Provide the [x, y] coordinate of the cell's center where the given text is located.  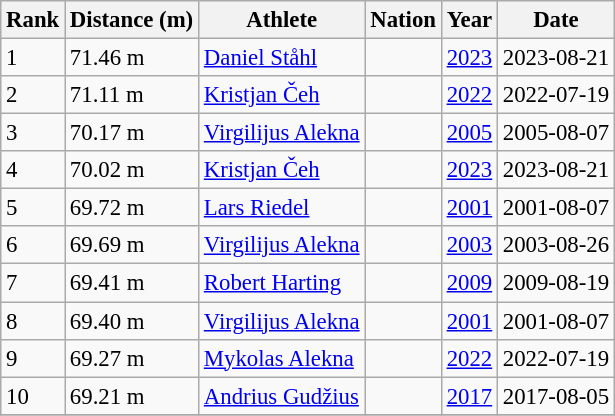
69.72 m [132, 208]
Nation [403, 20]
Daniel Ståhl [282, 58]
2003 [469, 245]
Year [469, 20]
9 [33, 358]
Andrius Gudžius [282, 396]
69.21 m [132, 396]
2017-08-05 [556, 396]
8 [33, 321]
Date [556, 20]
71.11 m [132, 95]
2005-08-07 [556, 133]
2009-08-19 [556, 283]
Distance (m) [132, 20]
70.17 m [132, 133]
71.46 m [132, 58]
2003-08-26 [556, 245]
1 [33, 58]
Athlete [282, 20]
4 [33, 170]
7 [33, 283]
Lars Riedel [282, 208]
2009 [469, 283]
Mykolas Alekna [282, 358]
6 [33, 245]
2005 [469, 133]
10 [33, 396]
3 [33, 133]
2017 [469, 396]
Rank [33, 20]
5 [33, 208]
69.41 m [132, 283]
69.27 m [132, 358]
69.40 m [132, 321]
70.02 m [132, 170]
69.69 m [132, 245]
Robert Harting [282, 283]
2 [33, 95]
